Scan for the cell matching the given text and deliver its [x, y] coordinate at center. 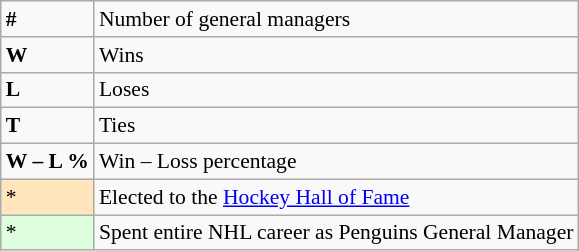
W [48, 55]
Wins [336, 55]
L [48, 90]
T [48, 126]
# [48, 19]
Elected to the Hockey Hall of Fame [336, 197]
Ties [336, 126]
Win – Loss percentage [336, 162]
Number of general managers [336, 19]
Loses [336, 90]
Spent entire NHL career as Penguins General Manager [336, 233]
W – L % [48, 162]
